Extract the [x, y] coordinate from the center of the cell holding the provided text.  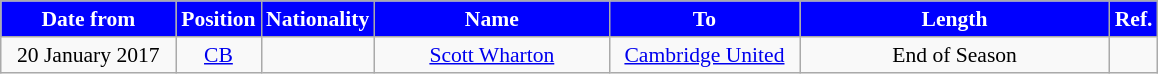
Length [955, 19]
Cambridge United [704, 55]
Ref. [1134, 19]
End of Season [955, 55]
Position [218, 19]
Nationality [318, 19]
Scott Wharton [492, 55]
20 January 2017 [88, 55]
CB [218, 55]
To [704, 19]
Date from [88, 19]
Name [492, 19]
